Identify which cell holds the provided text, then report its (x, y) central coordinate. 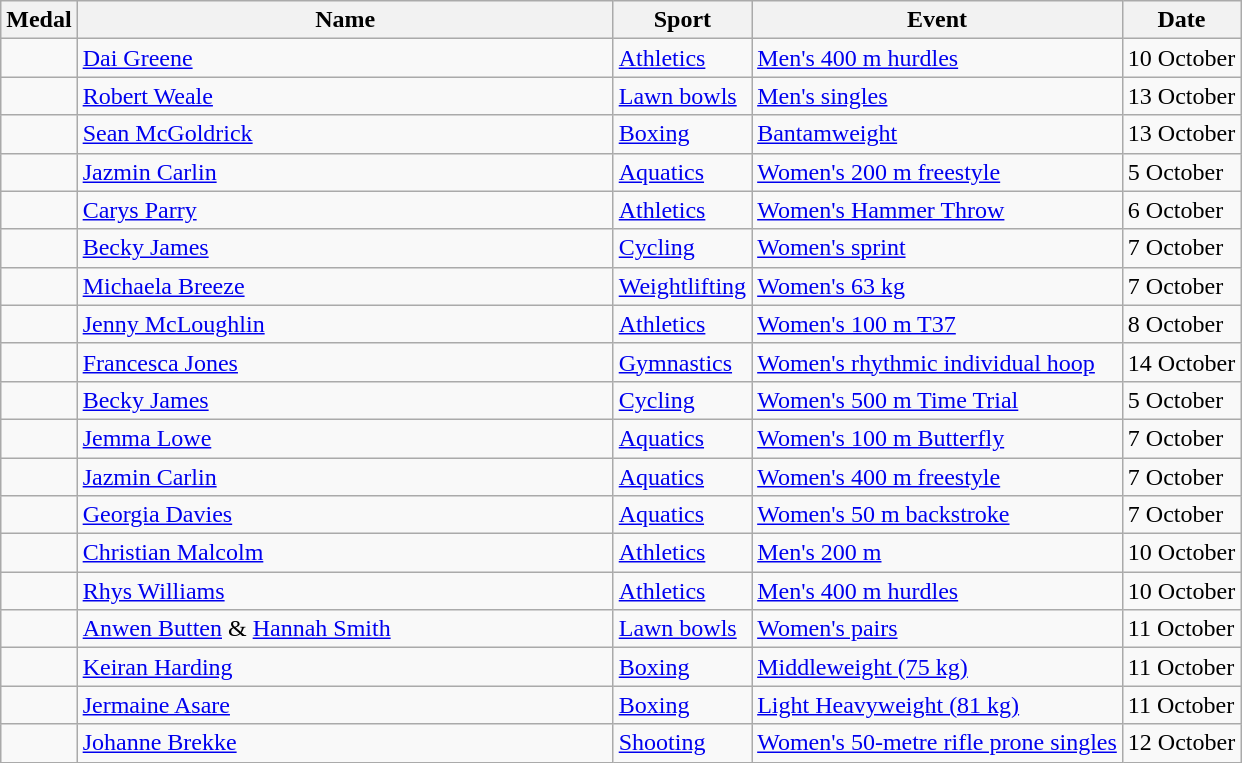
Light Heavyweight (81 kg) (938, 705)
Georgia Davies (345, 515)
Medal (39, 20)
Women's Hammer Throw (938, 210)
Men's singles (938, 96)
Women's 50-metre rifle prone singles (938, 743)
14 October (1181, 362)
Women's rhythmic individual hoop (938, 362)
Francesca Jones (345, 362)
Women's 500 m Time Trial (938, 400)
Robert Weale (345, 96)
Middleweight (75 kg) (938, 667)
Women's 400 m freestyle (938, 477)
Sean McGoldrick (345, 134)
Jenny McLoughlin (345, 324)
Women's 50 m backstroke (938, 515)
Jermaine Asare (345, 705)
Michaela Breeze (345, 286)
Women's sprint (938, 248)
Christian Malcolm (345, 553)
Women's 63 kg (938, 286)
Sport (682, 20)
Women's pairs (938, 629)
12 October (1181, 743)
8 October (1181, 324)
Name (345, 20)
6 October (1181, 210)
Johanne Brekke (345, 743)
Jemma Lowe (345, 438)
Women's 100 m T37 (938, 324)
Carys Parry (345, 210)
Rhys Williams (345, 591)
Bantamweight (938, 134)
Shooting (682, 743)
Date (1181, 20)
Men's 200 m (938, 553)
Women's 100 m Butterfly (938, 438)
Weightlifting (682, 286)
Dai Greene (345, 58)
Event (938, 20)
Anwen Butten & Hannah Smith (345, 629)
Gymnastics (682, 362)
Women's 200 m freestyle (938, 172)
Keiran Harding (345, 667)
